Find where the given text appears and provide that cell's center as [X, Y] coordinate. 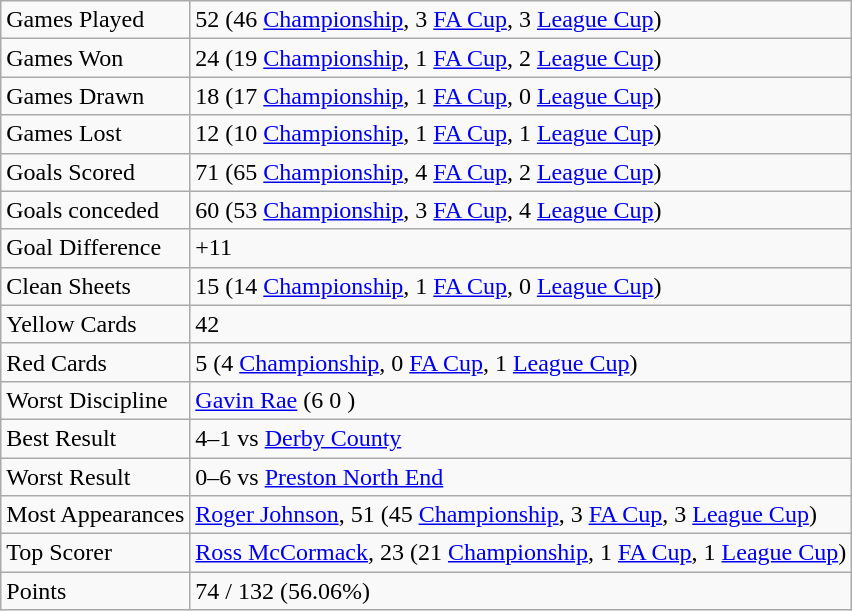
71 (65 Championship, 4 FA Cup, 2 League Cup) [521, 172]
Games Played [96, 20]
Red Cards [96, 362]
Games Drawn [96, 96]
42 [521, 324]
Goal Difference [96, 248]
15 (14 Championship, 1 FA Cup, 0 League Cup) [521, 286]
74 / 132 (56.06%) [521, 591]
Yellow Cards [96, 324]
24 (19 Championship, 1 FA Cup, 2 League Cup) [521, 58]
18 (17 Championship, 1 FA Cup, 0 League Cup) [521, 96]
Games Lost [96, 134]
Goals conceded [96, 210]
Games Won [96, 58]
4–1 vs Derby County [521, 438]
Points [96, 591]
12 (10 Championship, 1 FA Cup, 1 League Cup) [521, 134]
Ross McCormack, 23 (21 Championship, 1 FA Cup, 1 League Cup) [521, 553]
Clean Sheets [96, 286]
0–6 vs Preston North End [521, 477]
Roger Johnson, 51 (45 Championship, 3 FA Cup, 3 League Cup) [521, 515]
Best Result [96, 438]
+11 [521, 248]
Most Appearances [96, 515]
Worst Result [96, 477]
Worst Discipline [96, 400]
Gavin Rae (6 0 ) [521, 400]
52 (46 Championship, 3 FA Cup, 3 League Cup) [521, 20]
Top Scorer [96, 553]
60 (53 Championship, 3 FA Cup, 4 League Cup) [521, 210]
Goals Scored [96, 172]
5 (4 Championship, 0 FA Cup, 1 League Cup) [521, 362]
